Pinpoint the cell where the given text exists, returning its (x, y) midpoint coordinate. 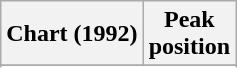
Chart (1992) (72, 34)
Peakposition (189, 34)
